Find where the given text appears and provide that cell's center as (X, Y) coordinate. 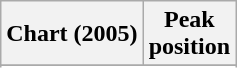
Chart (2005) (72, 34)
Peakposition (189, 34)
